Extract the (X, Y) coordinate from the center of the cell holding the provided text.  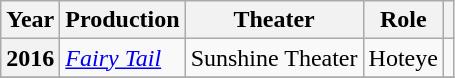
Theater (274, 20)
Sunshine Theater (274, 58)
2016 (30, 58)
Year (30, 20)
Hoteye (403, 58)
Fairy Tail (122, 58)
Production (122, 20)
Role (403, 20)
